Search for the cell housing the specified text and yield its (X, Y) center coordinate. 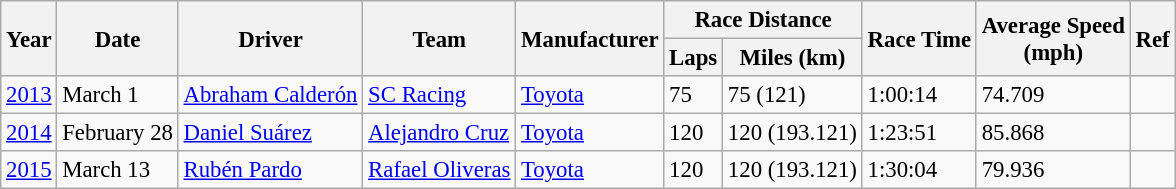
75 (121) (793, 95)
Year (29, 38)
1:00:14 (919, 95)
79.936 (1053, 170)
Ref (1152, 38)
Average Speed(mph) (1053, 38)
Rubén Pardo (270, 170)
March 13 (118, 170)
March 1 (118, 95)
Alejandro Cruz (440, 133)
Abraham Calderón (270, 95)
SC Racing (440, 95)
Race Time (919, 38)
2014 (29, 133)
75 (694, 95)
2013 (29, 95)
Laps (694, 58)
February 28 (118, 133)
Miles (km) (793, 58)
2015 (29, 170)
Rafael Oliveras (440, 170)
Race Distance (763, 20)
Date (118, 38)
74.709 (1053, 95)
1:23:51 (919, 133)
85.868 (1053, 133)
1:30:04 (919, 170)
Manufacturer (590, 38)
Team (440, 38)
Driver (270, 38)
Daniel Suárez (270, 133)
